Return the (x, y) coordinate for the center point of the cell that contains the specified text.  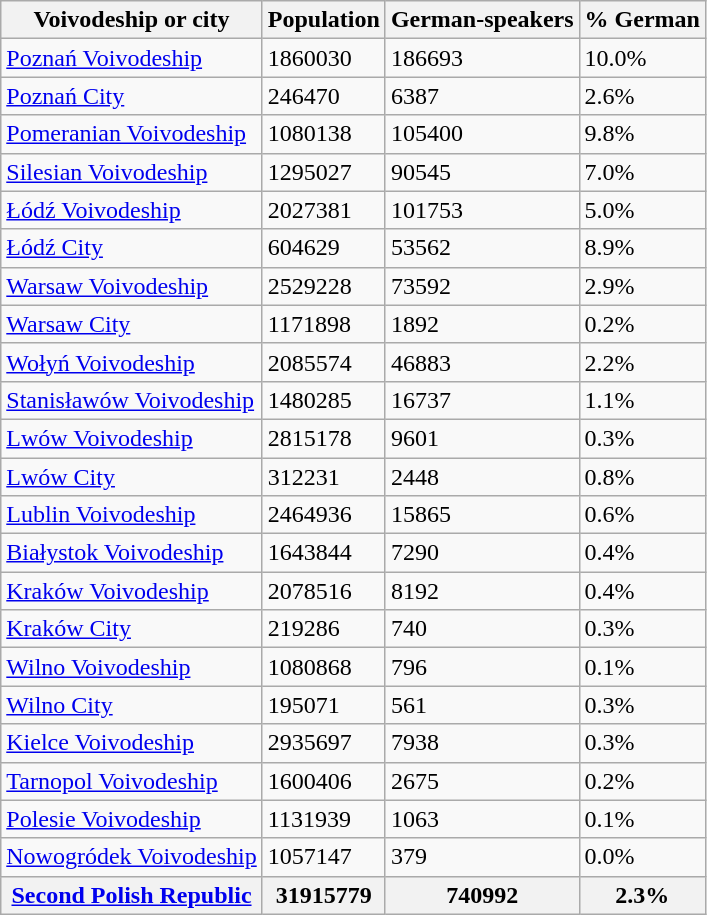
1171898 (324, 324)
Lwów Voivodeship (132, 438)
Voivodeship or city (132, 20)
105400 (482, 134)
1080138 (324, 134)
7938 (482, 743)
9.8% (642, 134)
1295027 (324, 172)
186693 (482, 58)
Łódź City (132, 248)
379 (482, 857)
Wołyń Voivodeship (132, 362)
604629 (324, 248)
195071 (324, 705)
90545 (482, 172)
2935697 (324, 743)
2464936 (324, 515)
31915779 (324, 895)
8.9% (642, 248)
2675 (482, 781)
2027381 (324, 210)
Population (324, 20)
101753 (482, 210)
219286 (324, 629)
1080868 (324, 667)
1892 (482, 324)
2.2% (642, 362)
Kraków Voivodeship (132, 591)
0.8% (642, 477)
246470 (324, 96)
53562 (482, 248)
1.1% (642, 400)
Pomeranian Voivodeship (132, 134)
Lwów City (132, 477)
Wilno Voivodeship (132, 667)
0.0% (642, 857)
740992 (482, 895)
Nowogródek Voivodeship (132, 857)
7.0% (642, 172)
312231 (324, 477)
1643844 (324, 553)
46883 (482, 362)
1480285 (324, 400)
15865 (482, 515)
5.0% (642, 210)
Warsaw Voivodeship (132, 286)
Kraków City (132, 629)
7290 (482, 553)
Wilno City (132, 705)
2078516 (324, 591)
Second Polish Republic (132, 895)
Kielce Voivodeship (132, 743)
10.0% (642, 58)
6387 (482, 96)
1860030 (324, 58)
Silesian Voivodeship (132, 172)
9601 (482, 438)
2815178 (324, 438)
2.6% (642, 96)
Poznań City (132, 96)
16737 (482, 400)
740 (482, 629)
2.3% (642, 895)
Stanisławów Voivodeship (132, 400)
Tarnopol Voivodeship (132, 781)
Białystok Voivodeship (132, 553)
% German (642, 20)
German-speakers (482, 20)
8192 (482, 591)
0.6% (642, 515)
796 (482, 667)
Polesie Voivodeship (132, 819)
2529228 (324, 286)
1057147 (324, 857)
1131939 (324, 819)
73592 (482, 286)
2448 (482, 477)
Warsaw City (132, 324)
1600406 (324, 781)
561 (482, 705)
1063 (482, 819)
2.9% (642, 286)
Łódź Voivodeship (132, 210)
Lublin Voivodeship (132, 515)
2085574 (324, 362)
Poznań Voivodeship (132, 58)
